From the cell containing the given text, extract its center point as (X, Y) coordinate. 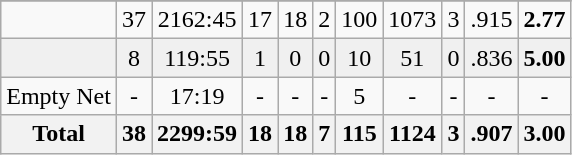
.907 (492, 134)
7 (324, 134)
17:19 (198, 96)
1124 (412, 134)
10 (360, 58)
51 (412, 58)
Empty Net (59, 96)
1073 (412, 20)
2299:59 (198, 134)
2162:45 (198, 20)
2 (324, 20)
37 (134, 20)
3.00 (544, 134)
1 (260, 58)
38 (134, 134)
.915 (492, 20)
115 (360, 134)
5.00 (544, 58)
119:55 (198, 58)
5 (360, 96)
2.77 (544, 20)
100 (360, 20)
8 (134, 58)
.836 (492, 58)
Total (59, 134)
17 (260, 20)
